Scan for the cell matching the given text and deliver its [x, y] coordinate at center. 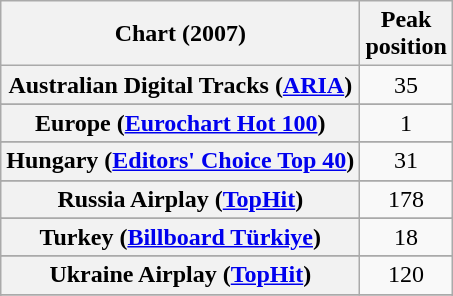
Chart (2007) [180, 34]
Hungary (Editors' Choice Top 40) [180, 161]
35 [406, 85]
178 [406, 199]
Ukraine Airplay (TopHit) [180, 275]
Australian Digital Tracks (ARIA) [180, 85]
31 [406, 161]
120 [406, 275]
Turkey (Billboard Türkiye) [180, 237]
18 [406, 237]
Peakposition [406, 34]
Russia Airplay (TopHit) [180, 199]
1 [406, 123]
Europe (Eurochart Hot 100) [180, 123]
